Determine the (x, y) coordinate at the center of the cell enclosing the given text.  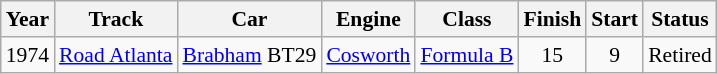
Car (249, 19)
Year (28, 19)
Retired (680, 55)
15 (552, 55)
Cosworth (368, 55)
Engine (368, 19)
Start (614, 19)
9 (614, 55)
Status (680, 19)
Track (116, 19)
Road Atlanta (116, 55)
Formula B (466, 55)
1974 (28, 55)
Finish (552, 19)
Class (466, 19)
Brabham BT29 (249, 55)
